Pinpoint the cell where the given text exists, returning its (x, y) midpoint coordinate. 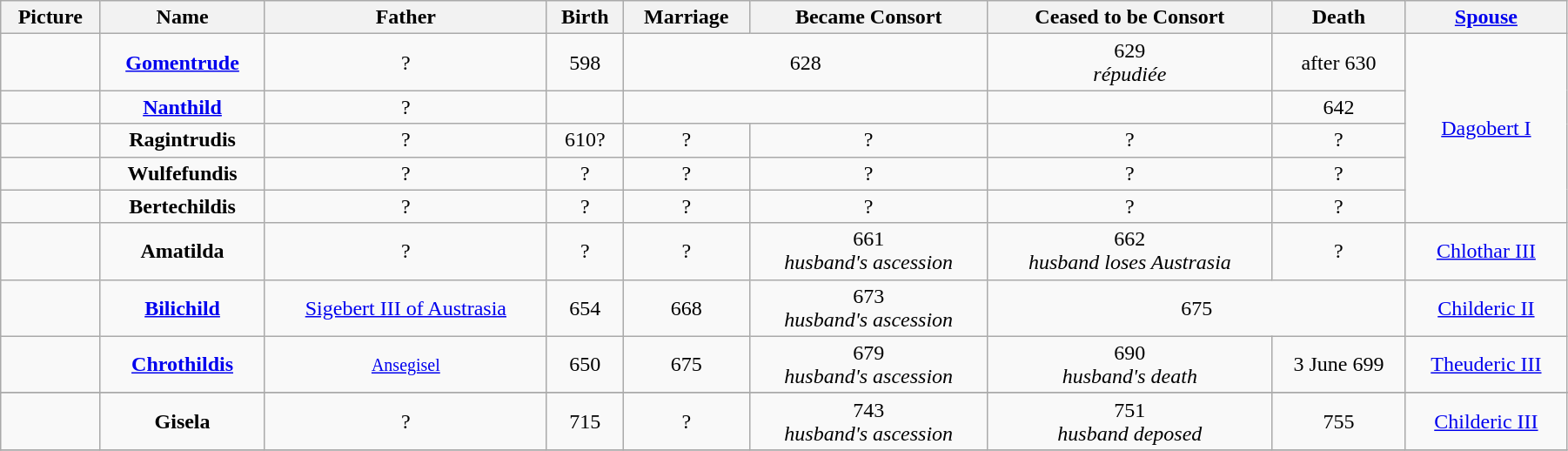
Bertechildis (183, 206)
Gisela (183, 421)
Theuderic III (1486, 364)
Ceased to be Consort (1129, 17)
Sigebert III of Austrasia (405, 308)
Ansegisel (405, 364)
Dagobert I (1486, 129)
662husband loses Austrasia (1129, 251)
Birth (585, 17)
Ragintrudis (183, 140)
Wulfefundis (183, 173)
Chlothar III (1486, 251)
668 (686, 308)
Father (405, 17)
Became Consort (868, 17)
Gomentrude (183, 63)
Death (1338, 17)
650 (585, 364)
Amatilda (183, 251)
Bilichild (183, 308)
Chrothildis (183, 364)
755 (1338, 421)
Nanthild (183, 107)
Childeric III (1486, 421)
Marriage (686, 17)
598 (585, 63)
Name (183, 17)
629répudiée (1129, 63)
715 (585, 421)
673husband's ascession (868, 308)
628 (806, 63)
690husband's death (1129, 364)
661husband's ascession (868, 251)
Childeric II (1486, 308)
679husband's ascession (868, 364)
751husband deposed (1129, 421)
3 June 699 (1338, 364)
642 (1338, 107)
Spouse (1486, 17)
after 630 (1338, 63)
610? (585, 140)
743husband's ascession (868, 421)
Picture (50, 17)
654 (585, 308)
